Detect which cell encompasses the target text, then output its [x, y] center coordinate. 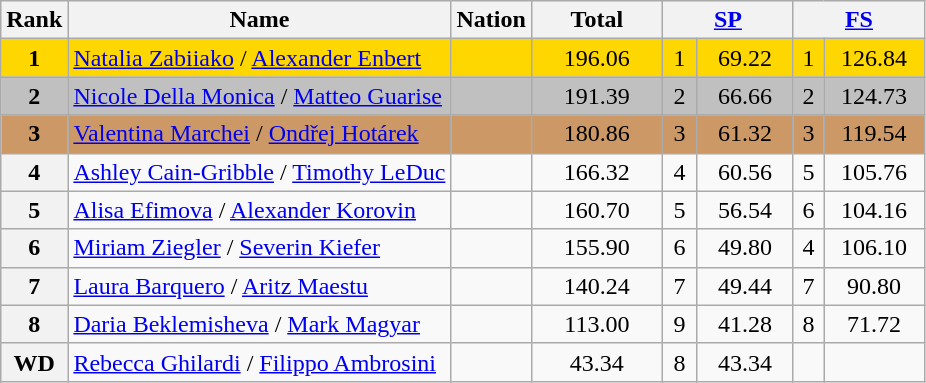
106.10 [874, 248]
FS [858, 20]
Miriam Ziegler / Severin Kiefer [260, 248]
Natalia Zabiiako / Alexander Enbert [260, 58]
41.28 [746, 324]
WD [34, 362]
Ashley Cain-Gribble / Timothy LeDuc [260, 172]
166.32 [596, 172]
Rank [34, 20]
196.06 [596, 58]
Nicole Della Monica / Matteo Guarise [260, 96]
155.90 [596, 248]
180.86 [596, 134]
140.24 [596, 286]
126.84 [874, 58]
66.66 [746, 96]
Rebecca Ghilardi / Filippo Ambrosini [260, 362]
9 [679, 324]
105.76 [874, 172]
124.73 [874, 96]
49.80 [746, 248]
60.56 [746, 172]
191.39 [596, 96]
Daria Beklemisheva / Mark Magyar [260, 324]
Laura Barquero / Aritz Maestu [260, 286]
113.00 [596, 324]
160.70 [596, 210]
69.22 [746, 58]
Valentina Marchei / Ondřej Hotárek [260, 134]
90.80 [874, 286]
56.54 [746, 210]
71.72 [874, 324]
SP [728, 20]
Nation [491, 20]
49.44 [746, 286]
104.16 [874, 210]
Total [596, 20]
Name [260, 20]
61.32 [746, 134]
Alisa Efimova / Alexander Korovin [260, 210]
119.54 [874, 134]
